For the text-containing cell, return its midpoint in (X, Y) coordinate format. 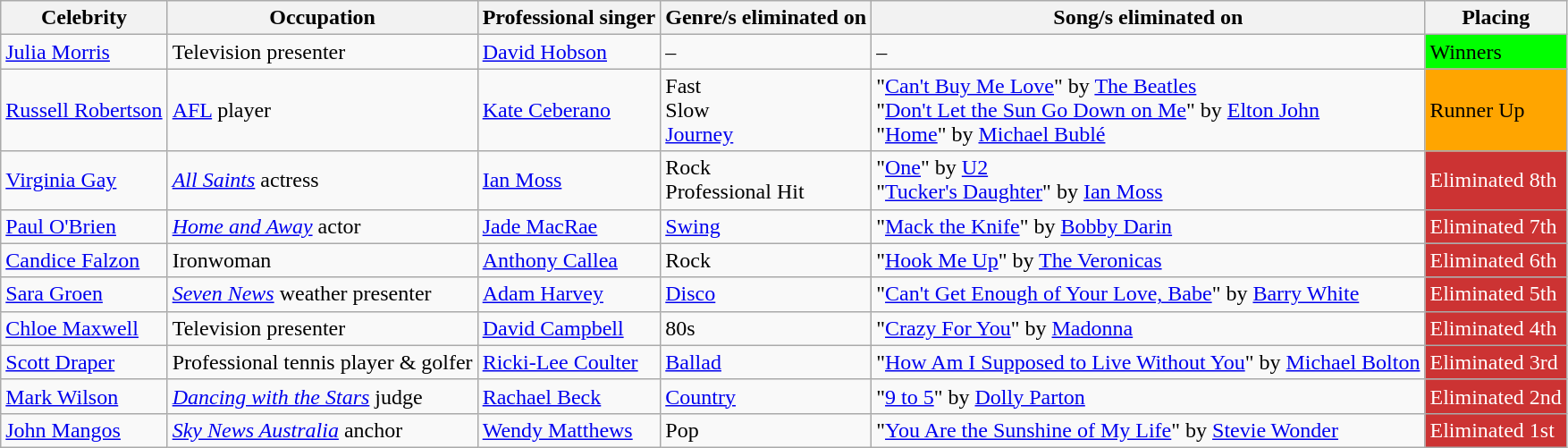
Scott Draper (84, 362)
Seven News weather presenter (322, 294)
"Hook Me Up" by The Veronicas (1148, 260)
Celebrity (84, 18)
Eliminated 4th (1496, 328)
Anthony Callea (569, 260)
"You Are the Sunshine of My Life" by Stevie Wonder (1148, 430)
Eliminated 5th (1496, 294)
Virginia Gay (84, 181)
AFL player (322, 110)
Russell Robertson (84, 110)
All Saints actress (322, 181)
Pop (766, 430)
Eliminated 1st (1496, 430)
FastSlowJourney (766, 110)
"Mack the Knife" by Bobby Darin (1148, 226)
"Crazy For You" by Madonna (1148, 328)
Eliminated 6th (1496, 260)
Professional singer (569, 18)
Ballad (766, 362)
Adam Harvey (569, 294)
Ian Moss (569, 181)
Eliminated 7th (1496, 226)
Rachael Beck (569, 396)
David Campbell (569, 328)
Paul O'Brien (84, 226)
"Can't Get Enough of Your Love, Babe" by Barry White (1148, 294)
Wendy Matthews (569, 430)
Julia Morris (84, 52)
Dancing with the Stars judge (322, 396)
Eliminated 2nd (1496, 396)
Placing (1496, 18)
"One" by U2"Tucker's Daughter" by Ian Moss (1148, 181)
Home and Away actor (322, 226)
Sara Groen (84, 294)
Ricki-Lee Coulter (569, 362)
Candice Falzon (84, 260)
Genre/s eliminated on (766, 18)
David Hobson (569, 52)
Occupation (322, 18)
Kate Ceberano (569, 110)
Eliminated 8th (1496, 181)
RockProfessional Hit (766, 181)
Professional tennis player & golfer (322, 362)
Mark Wilson (84, 396)
80s (766, 328)
Eliminated 3rd (1496, 362)
Sky News Australia anchor (322, 430)
"9 to 5" by Dolly Parton (1148, 396)
Disco (766, 294)
Jade MacRae (569, 226)
"How Am I Supposed to Live Without You" by Michael Bolton (1148, 362)
Song/s eliminated on (1148, 18)
Ironwoman (322, 260)
Winners (1496, 52)
Chloe Maxwell (84, 328)
Swing (766, 226)
John Mangos (84, 430)
Rock (766, 260)
Runner Up (1496, 110)
Country (766, 396)
"Can't Buy Me Love" by The Beatles"Don't Let the Sun Go Down on Me" by Elton John"Home" by Michael Bublé (1148, 110)
